From the cell containing the given text, extract its center point as [X, Y] coordinate. 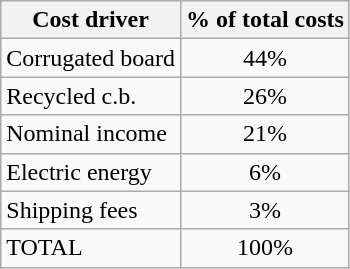
Nominal income [91, 134]
21% [264, 134]
100% [264, 248]
Cost driver [91, 20]
Shipping fees [91, 210]
26% [264, 96]
% of total costs [264, 20]
3% [264, 210]
6% [264, 172]
Electric energy [91, 172]
TOTAL [91, 248]
Recycled c.b. [91, 96]
Corrugated board [91, 58]
44% [264, 58]
